For the text-containing cell, return its midpoint in [x, y] coordinate format. 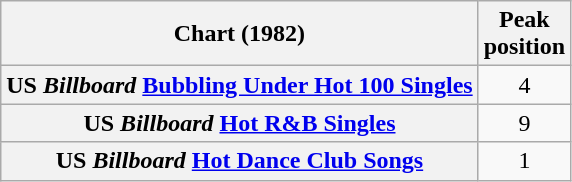
Peakposition [524, 34]
1 [524, 161]
9 [524, 123]
US Billboard Bubbling Under Hot 100 Singles [240, 85]
Chart (1982) [240, 34]
4 [524, 85]
US Billboard Hot R&B Singles [240, 123]
US Billboard Hot Dance Club Songs [240, 161]
